For the text-containing cell, return its midpoint in [X, Y] coordinate format. 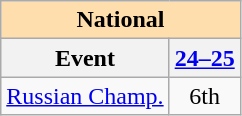
6th [204, 96]
Russian Champ. [85, 96]
24–25 [204, 58]
Event [85, 58]
National [120, 20]
